For the text-containing cell, return its midpoint in (X, Y) coordinate format. 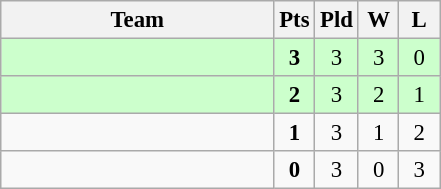
W (378, 20)
Pld (337, 20)
L (420, 20)
Pts (294, 20)
Team (138, 20)
